Capture the cell that displays the provided text and extract its (X, Y) central coordinate. 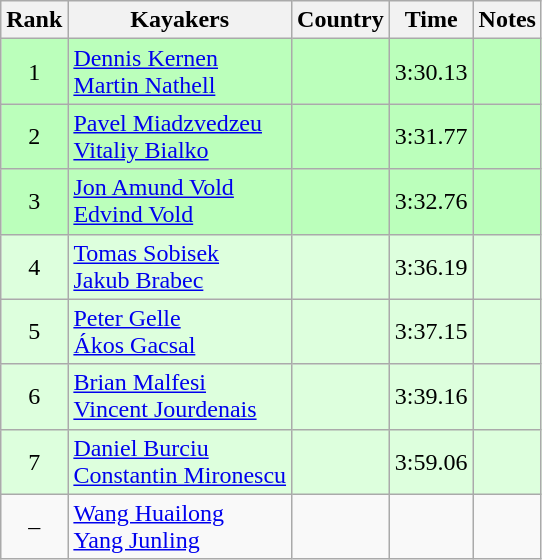
3:36.19 (431, 266)
Brian MalfesiVincent Jourdenais (180, 396)
Dennis KernenMartin Nathell (180, 72)
7 (34, 462)
– (34, 526)
Country (341, 20)
3:32.76 (431, 202)
3:31.77 (431, 136)
3:37.15 (431, 332)
Kayakers (180, 20)
Rank (34, 20)
Tomas SobisekJakub Brabec (180, 266)
Daniel BurciuConstantin Mironescu (180, 462)
4 (34, 266)
Notes (507, 20)
Jon Amund VoldEdvind Vold (180, 202)
3:30.13 (431, 72)
6 (34, 396)
Time (431, 20)
5 (34, 332)
Wang HuailongYang Junling (180, 526)
3 (34, 202)
2 (34, 136)
Pavel MiadzvedzeuVitaliy Bialko (180, 136)
1 (34, 72)
3:39.16 (431, 396)
Peter GelleÁkos Gacsal (180, 332)
3:59.06 (431, 462)
